Capture the cell that displays the provided text and extract its (x, y) central coordinate. 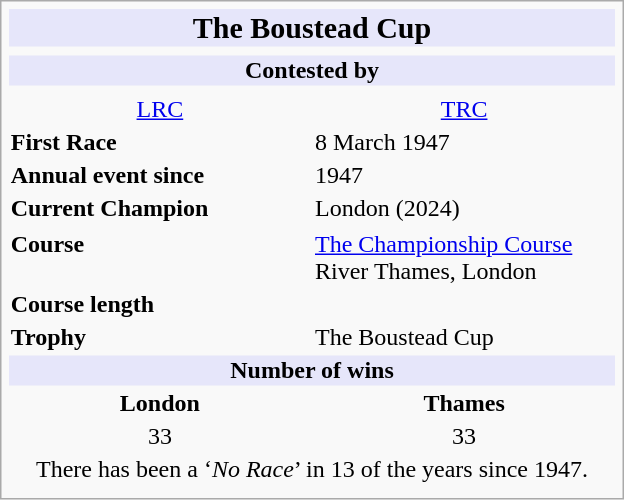
Annual event since (160, 176)
London (160, 404)
TRC (464, 110)
There has been a ‘No Race’ in 13 of the years since 1947. (312, 470)
1947 (464, 176)
Trophy (160, 338)
Course length (160, 305)
Number of wins (312, 371)
8 March 1947 (464, 143)
Course (160, 258)
The Championship CourseRiver Thames, London (464, 258)
First Race (160, 143)
London (2024) (464, 209)
Thames (464, 404)
Current Champion (160, 209)
Contested by (312, 71)
LRC (160, 110)
